Determine the [x, y] coordinate at the center of the cell enclosing the given text.  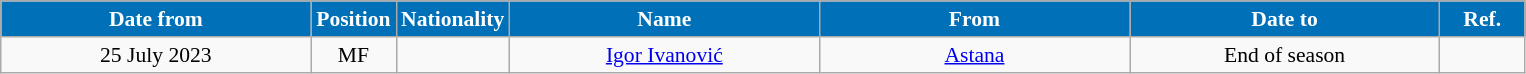
Date from [156, 19]
Position [354, 19]
Name [664, 19]
Ref. [1482, 19]
End of season [1285, 55]
From [974, 19]
25 July 2023 [156, 55]
MF [354, 55]
Nationality [452, 19]
Date to [1285, 19]
Astana [974, 55]
Igor Ivanović [664, 55]
